Extract the (x, y) coordinate from the center of the cell holding the provided text.  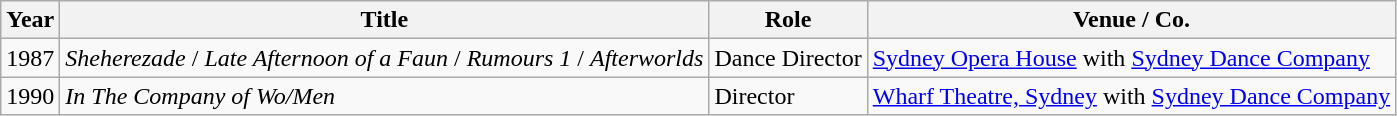
Director (788, 96)
1987 (30, 58)
Dance Director (788, 58)
Sydney Opera House with Sydney Dance Company (1131, 58)
Wharf Theatre, Sydney with Sydney Dance Company (1131, 96)
Role (788, 20)
1990 (30, 96)
Title (384, 20)
Year (30, 20)
In The Company of Wo/Men (384, 96)
Sheherezade / Late Afternoon of a Faun / Rumours 1 / Afterworlds (384, 58)
Venue / Co. (1131, 20)
